From the cell containing the given text, extract its center point as [X, Y] coordinate. 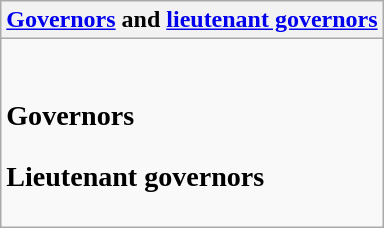
Governors and lieutenant governors [192, 20]
GovernorsLieutenant governors [192, 133]
